Find where the given text appears and provide that cell's center as [X, Y] coordinate. 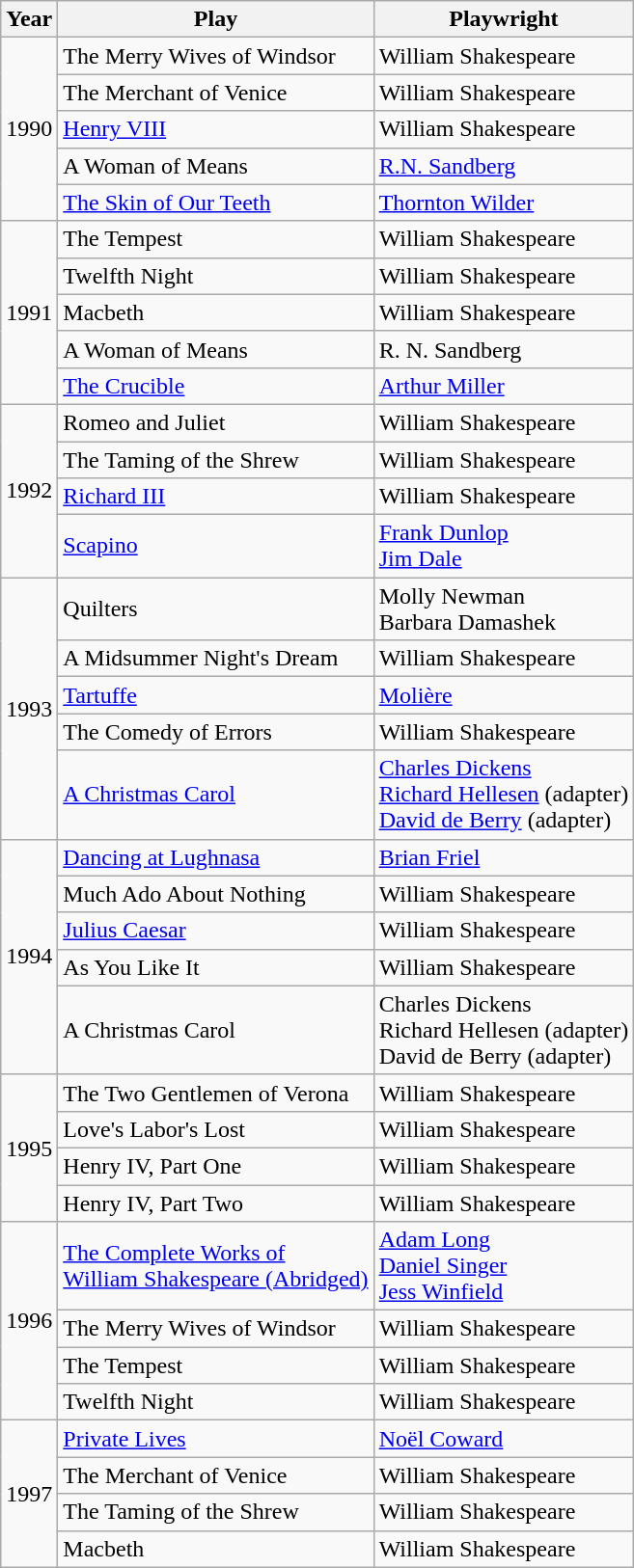
Romeo and Juliet [216, 422]
Quilters [216, 609]
1994 [29, 957]
Year [29, 19]
1992 [29, 490]
1997 [29, 1494]
The Two Gentlemen of Verona [216, 1093]
The Comedy of Errors [216, 732]
A Midsummer Night's Dream [216, 659]
Much Ado About Nothing [216, 894]
The Complete Works ofWilliam Shakespeare (Abridged) [216, 1266]
Tartuffe [216, 695]
Playwright [504, 19]
1990 [29, 129]
Frank DunlopJim Dale [504, 546]
Love's Labor's Lost [216, 1129]
R.N. Sandberg [504, 166]
Dancing at Lughnasa [216, 857]
The Crucible [216, 386]
Brian Friel [504, 857]
Molière [504, 695]
Play [216, 19]
Scapino [216, 546]
Adam LongDaniel SingerJess Winfield [504, 1266]
Noël Coward [504, 1439]
1993 [29, 708]
Julius Caesar [216, 931]
Thornton Wilder [504, 203]
Private Lives [216, 1439]
1996 [29, 1321]
Richard III [216, 497]
R. N. Sandberg [504, 349]
1991 [29, 312]
Arthur Miller [504, 386]
Molly NewmanBarbara Damashek [504, 609]
Henry IV, Part One [216, 1166]
Henry VIII [216, 129]
Henry IV, Part Two [216, 1203]
As You Like It [216, 967]
1995 [29, 1148]
The Skin of Our Teeth [216, 203]
